For the text-containing cell, return its midpoint in (x, y) coordinate format. 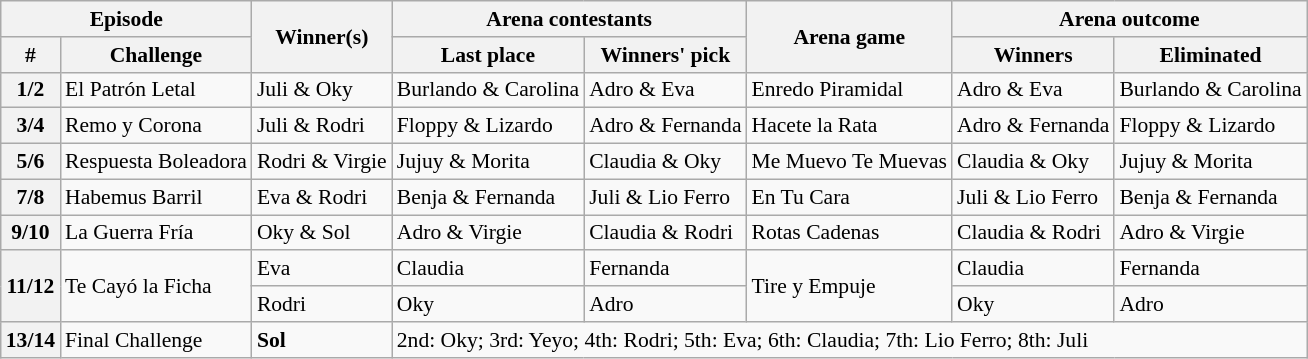
Hacete la Rata (850, 126)
1/2 (30, 90)
Oky & Sol (322, 233)
Juli & Oky (322, 90)
Habemus Barril (156, 197)
Arena contestants (570, 19)
3/4 (30, 126)
Arena game (850, 36)
Sol (322, 340)
5/6 (30, 162)
Winners (1033, 55)
11/12 (30, 286)
Remo y Corona (156, 126)
Episode (126, 19)
Winner(s) (322, 36)
Rotas Cadenas (850, 233)
Last place (488, 55)
Me Muevo Te Muevas (850, 162)
Enredo Piramidal (850, 90)
Eliminated (1210, 55)
Rodri & Virgie (322, 162)
Rodri (322, 304)
13/14 (30, 340)
2nd: Oky; 3rd: Yeyo; 4th: Rodri; 5th: Eva; 6th: Claudia; 7th: Lio Ferro; 8th: Juli (850, 340)
Respuesta Boleadora (156, 162)
Eva & Rodri (322, 197)
Final Challenge (156, 340)
Te Cayó la Ficha (156, 286)
Challenge (156, 55)
La Guerra Fría (156, 233)
7/8 (30, 197)
Eva (322, 269)
Winners' pick (665, 55)
9/10 (30, 233)
Juli & Rodri (322, 126)
El Patrón Letal (156, 90)
Arena outcome (1130, 19)
Tire y Empuje (850, 286)
# (30, 55)
En Tu Cara (850, 197)
